Find where the given text appears and provide that cell's center as [x, y] coordinate. 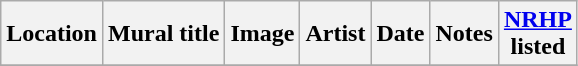
Image [262, 34]
NRHPlisted [538, 34]
Artist [336, 34]
Date [400, 34]
Location [52, 34]
Notes [464, 34]
Mural title [163, 34]
